Pinpoint the cell where the given text exists, returning its (X, Y) midpoint coordinate. 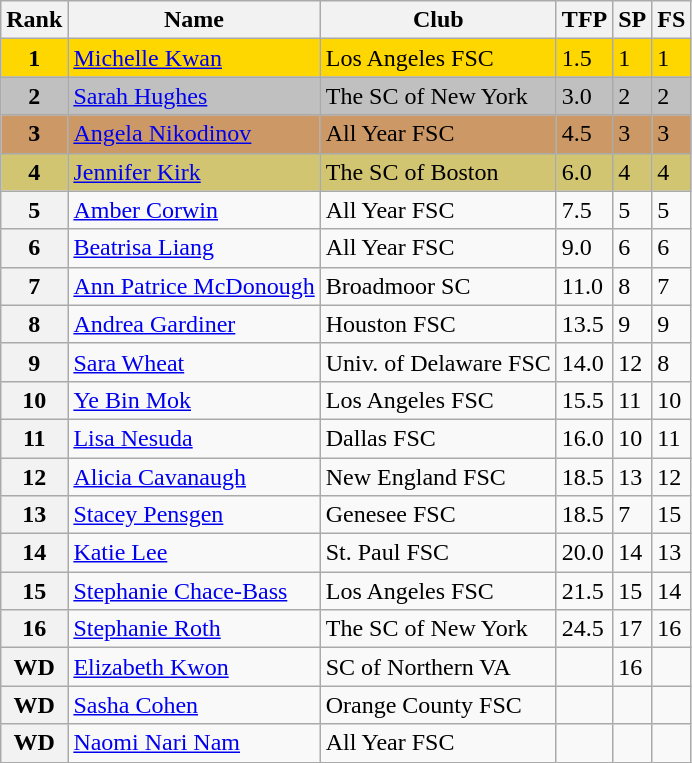
TFP (584, 20)
6.0 (584, 172)
Elizabeth Kwon (194, 667)
Naomi Nari Nam (194, 743)
Amber Corwin (194, 210)
4.5 (584, 134)
Sasha Cohen (194, 705)
Michelle Kwan (194, 58)
New England FSC (438, 477)
Broadmoor SC (438, 286)
Houston FSC (438, 324)
Angela Nikodinov (194, 134)
13.5 (584, 324)
Ye Bin Mok (194, 400)
Genesee FSC (438, 515)
SP (632, 20)
Lisa Nesuda (194, 438)
7.5 (584, 210)
17 (632, 629)
SC of Northern VA (438, 667)
16.0 (584, 438)
3.0 (584, 96)
Stephanie Chace-Bass (194, 591)
20.0 (584, 553)
11.0 (584, 286)
Name (194, 20)
St. Paul FSC (438, 553)
The SC of Boston (438, 172)
Sara Wheat (194, 362)
Stephanie Roth (194, 629)
Alicia Cavanaugh (194, 477)
Rank (34, 20)
Sarah Hughes (194, 96)
Ann Patrice McDonough (194, 286)
Katie Lee (194, 553)
Andrea Gardiner (194, 324)
1.5 (584, 58)
Jennifer Kirk (194, 172)
Beatrisa Liang (194, 248)
Dallas FSC (438, 438)
Orange County FSC (438, 705)
Univ. of Delaware FSC (438, 362)
24.5 (584, 629)
Club (438, 20)
21.5 (584, 591)
Stacey Pensgen (194, 515)
FS (672, 20)
9.0 (584, 248)
15.5 (584, 400)
14.0 (584, 362)
